Find where the given text appears and provide that cell's center as (X, Y) coordinate. 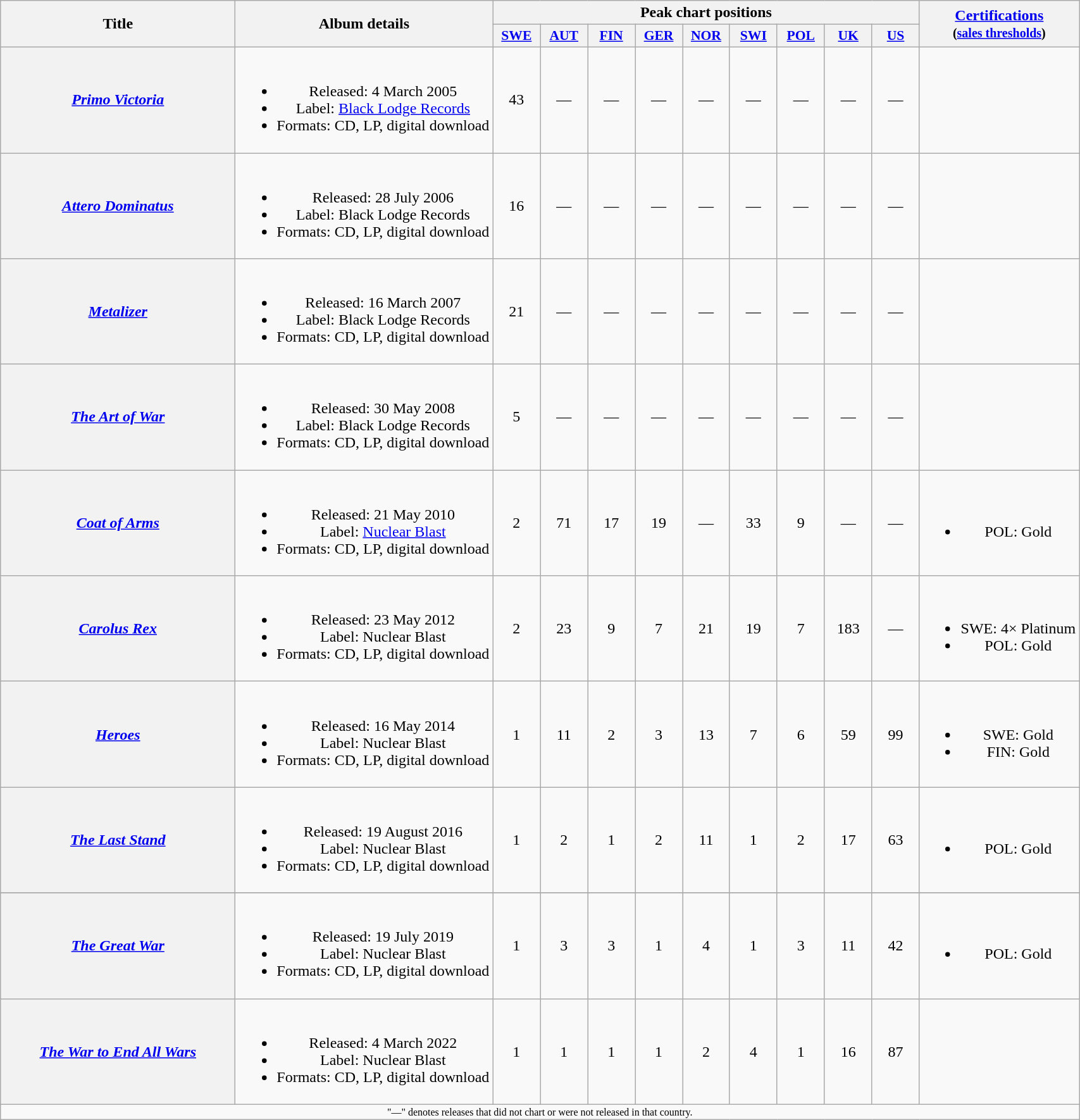
Released: 28 July 2006Label: Black Lodge RecordsFormats: CD, LP, digital download (364, 206)
Heroes (118, 734)
FIN (611, 36)
87 (896, 1052)
Carolus Rex (118, 629)
71 (564, 523)
Released: 19 July 2019Label: Nuclear BlastFormats: CD, LP, digital download (364, 945)
AUT (564, 36)
SWE (516, 36)
Released: 16 May 2014Label: Nuclear BlastFormats: CD, LP, digital download (364, 734)
UK (848, 36)
Released: 23 May 2012Label: Nuclear BlastFormats: CD, LP, digital download (364, 629)
Peak chart positions (706, 13)
Primo Victoria (118, 100)
33 (753, 523)
Title (118, 24)
SWE: GoldFIN: Gold (1000, 734)
Attero Dominatus (118, 206)
43 (516, 100)
NOR (706, 36)
99 (896, 734)
Released: 4 March 2022Label: Nuclear BlastFormats: CD, LP, digital download (364, 1052)
Released: 19 August 2016Label: Nuclear BlastFormats: CD, LP, digital download (364, 840)
13 (706, 734)
183 (848, 629)
Certifications(sales thresholds) (1000, 24)
6 (801, 734)
42 (896, 945)
The War to End All Wars (118, 1052)
Album details (364, 24)
US (896, 36)
GER (659, 36)
63 (896, 840)
The Last Stand (118, 840)
Released: 21 May 2010Label: Nuclear BlastFormats: CD, LP, digital download (364, 523)
59 (848, 734)
Metalizer (118, 311)
Released: 30 May 2008Label: Black Lodge RecordsFormats: CD, LP, digital download (364, 418)
POL (801, 36)
23 (564, 629)
Released: 16 March 2007Label: Black Lodge RecordsFormats: CD, LP, digital download (364, 311)
SWI (753, 36)
5 (516, 418)
Coat of Arms (118, 523)
The Great War (118, 945)
The Art of War (118, 418)
SWE: 4× PlatinumPOL: Gold (1000, 629)
Released: 4 March 2005Label: Black Lodge RecordsFormats: CD, LP, digital download (364, 100)
"—" denotes releases that did not chart or were not released in that country. (540, 1112)
